Search for the cell housing the specified text and yield its [x, y] center coordinate. 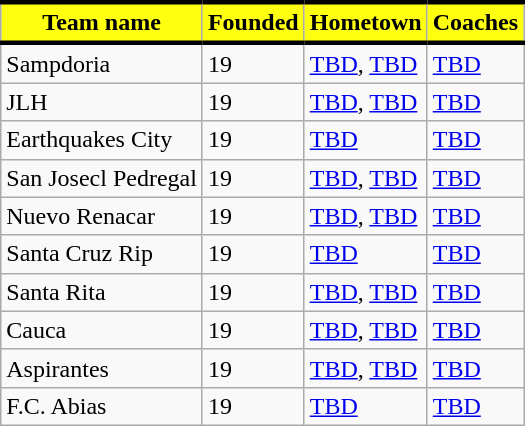
Founded [253, 22]
Hometown [366, 22]
Santa Rita [102, 292]
Aspirantes [102, 368]
Sampdoria [102, 63]
Coaches [475, 22]
Santa Cruz Rip [102, 254]
Team name [102, 22]
F.C. Abias [102, 406]
Earthquakes City [102, 140]
Nuevo Renacar [102, 216]
Cauca [102, 330]
San Josecl Pedregal [102, 178]
JLH [102, 102]
